Determine the [X, Y] coordinate at the center of the cell enclosing the given text.  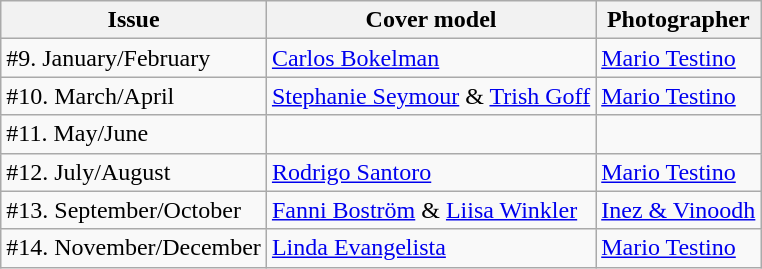
#12. July/August [134, 172]
#9. January/February [134, 58]
#14. November/December [134, 248]
Issue [134, 20]
Inez & Vinoodh [678, 210]
#10. March/April [134, 96]
Rodrigo Santoro [430, 172]
Cover model [430, 20]
Fanni Boström & Liisa Winkler [430, 210]
Linda Evangelista [430, 248]
#13. September/October [134, 210]
#11. May/June [134, 134]
Stephanie Seymour & Trish Goff [430, 96]
Photographer [678, 20]
Carlos Bokelman [430, 58]
